Provide the [x, y] coordinate of the cell's center where the given text is located.  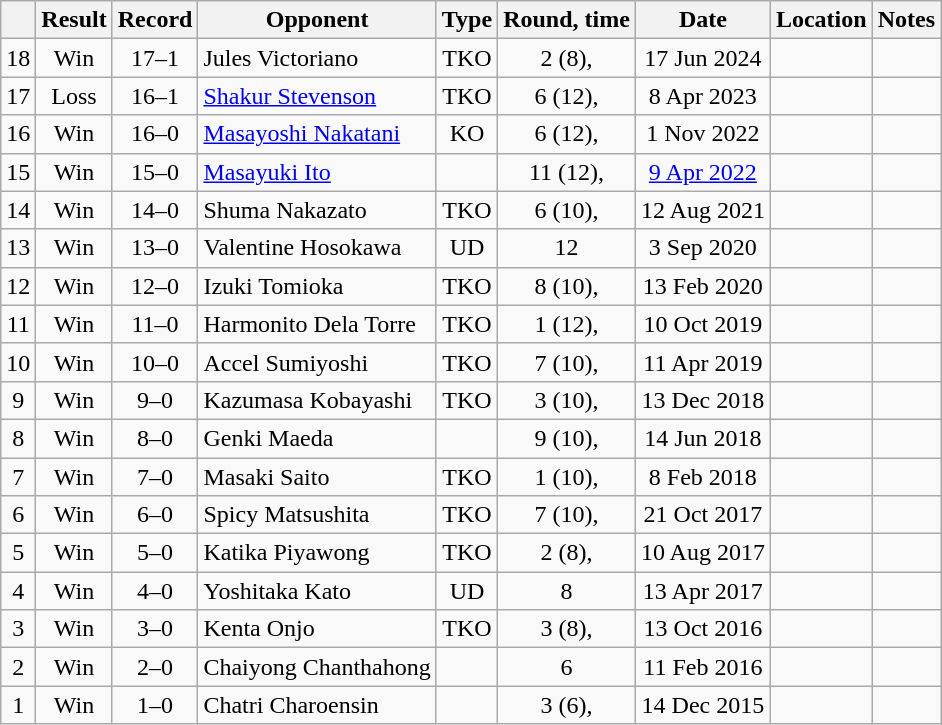
1–0 [155, 705]
14 Jun 2018 [702, 438]
3 (6), [567, 705]
Masaki Saito [317, 477]
Notes [906, 20]
17 Jun 2024 [702, 58]
Accel Sumiyoshi [317, 362]
9 Apr 2022 [702, 172]
Opponent [317, 20]
13–0 [155, 248]
16–0 [155, 134]
KO [466, 134]
10 Oct 2019 [702, 324]
2–0 [155, 667]
13 Oct 2016 [702, 629]
8 Feb 2018 [702, 477]
17–1 [155, 58]
Chatri Charoensin [317, 705]
15–0 [155, 172]
11 Feb 2016 [702, 667]
3 [18, 629]
16–1 [155, 96]
Valentine Hosokawa [317, 248]
18 [18, 58]
3 (8), [567, 629]
9–0 [155, 400]
Shakur Stevenson [317, 96]
1 (10), [567, 477]
12 Aug 2021 [702, 210]
2 [18, 667]
14 [18, 210]
6–0 [155, 515]
13 Feb 2020 [702, 286]
1 Nov 2022 [702, 134]
1 (12), [567, 324]
17 [18, 96]
Yoshitaka Kato [317, 591]
6 (10), [567, 210]
4–0 [155, 591]
Kenta Onjo [317, 629]
Date [702, 20]
Masayuki Ito [317, 172]
8 (10), [567, 286]
7–0 [155, 477]
Jules Victoriano [317, 58]
Shuma Nakazato [317, 210]
Genki Maeda [317, 438]
13 Dec 2018 [702, 400]
10–0 [155, 362]
Loss [74, 96]
16 [18, 134]
1 [18, 705]
14–0 [155, 210]
21 Oct 2017 [702, 515]
Round, time [567, 20]
Spicy Matsushita [317, 515]
Katika Piyawong [317, 553]
Location [821, 20]
5–0 [155, 553]
Izuki Tomioka [317, 286]
8 Apr 2023 [702, 96]
13 [18, 248]
15 [18, 172]
12–0 [155, 286]
Chaiyong Chanthahong [317, 667]
8–0 [155, 438]
4 [18, 591]
11–0 [155, 324]
9 [18, 400]
9 (10), [567, 438]
14 Dec 2015 [702, 705]
Record [155, 20]
3 (10), [567, 400]
11 (12), [567, 172]
7 [18, 477]
10 Aug 2017 [702, 553]
3–0 [155, 629]
11 Apr 2019 [702, 362]
3 Sep 2020 [702, 248]
Masayoshi Nakatani [317, 134]
13 Apr 2017 [702, 591]
5 [18, 553]
Harmonito Dela Torre [317, 324]
Result [74, 20]
Kazumasa Kobayashi [317, 400]
11 [18, 324]
Type [466, 20]
10 [18, 362]
